Scan for the cell matching the given text and deliver its (X, Y) coordinate at center. 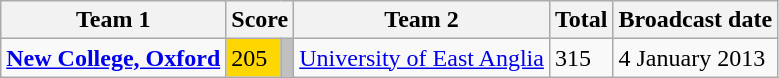
Broadcast date (696, 20)
New College, Oxford (114, 58)
Team 2 (422, 20)
Score (260, 20)
University of East Anglia (422, 58)
Team 1 (114, 20)
315 (581, 58)
205 (254, 58)
Total (581, 20)
4 January 2013 (696, 58)
